Capture the cell that displays the provided text and extract its (X, Y) central coordinate. 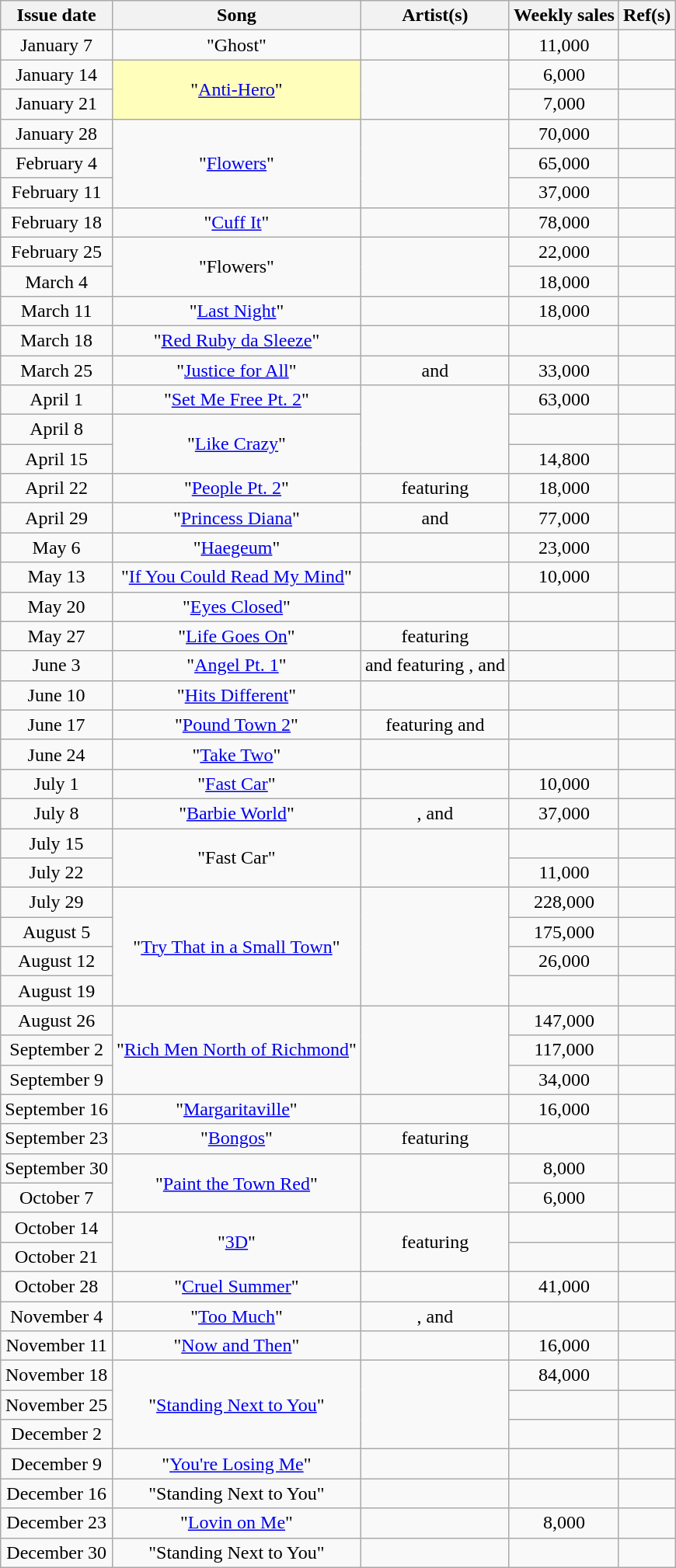
33,000 (564, 370)
March 25 (57, 370)
"Cruel Summer" (236, 1286)
"3D" (236, 1242)
228,000 (564, 902)
117,000 (564, 1050)
October 21 (57, 1257)
175,000 (564, 932)
"You're Losing Me" (236, 1464)
84,000 (564, 1375)
63,000 (564, 400)
Weekly sales (564, 16)
September 30 (57, 1168)
"People Pt. 2" (236, 488)
February 11 (57, 193)
May 6 (57, 548)
June 10 (57, 695)
October 28 (57, 1286)
"Last Night" (236, 311)
March 4 (57, 281)
"Like Crazy" (236, 444)
December 16 (57, 1493)
77,000 (564, 518)
June 24 (57, 754)
"Ghost" (236, 45)
February 25 (57, 252)
"Try That in a Small Town" (236, 947)
"Cuff It" (236, 222)
"Lovin on Me" (236, 1523)
March 11 (57, 311)
Song (236, 16)
26,000 (564, 961)
"Take Two" (236, 754)
September 9 (57, 1080)
78,000 (564, 222)
"Now and Then" (236, 1346)
June 17 (57, 725)
"Justice for All" (236, 370)
"Princess Diana" (236, 518)
"Haegeum" (236, 548)
"Angel Pt. 1" (236, 666)
December 30 (57, 1552)
June 3 (57, 666)
April 15 (57, 459)
December 2 (57, 1434)
"Red Ruby da Sleeze" (236, 340)
April 29 (57, 518)
September 16 (57, 1109)
August 19 (57, 991)
April 1 (57, 400)
65,000 (564, 163)
147,000 (564, 1020)
14,800 (564, 459)
January 21 (57, 104)
November 11 (57, 1346)
23,000 (564, 548)
November 18 (57, 1375)
July 1 (57, 784)
41,000 (564, 1286)
May 27 (57, 636)
September 23 (57, 1139)
34,000 (564, 1080)
December 23 (57, 1523)
August 26 (57, 1020)
"Anti-Hero" (236, 89)
February 4 (57, 163)
December 9 (57, 1464)
April 22 (57, 488)
"Margaritaville" (236, 1109)
"Pound Town 2" (236, 725)
"If You Could Read My Mind" (236, 577)
February 18 (57, 222)
April 8 (57, 429)
70,000 (564, 134)
May 13 (57, 577)
Issue date (57, 16)
January 14 (57, 75)
January 7 (57, 45)
July 8 (57, 813)
"Eyes Closed" (236, 607)
July 22 (57, 873)
"Barbie World" (236, 813)
7,000 (564, 104)
Artist(s) (435, 16)
October 14 (57, 1227)
and featuring , and (435, 666)
"Paint the Town Red" (236, 1183)
May 20 (57, 607)
July 15 (57, 843)
October 7 (57, 1198)
"Life Goes On" (236, 636)
"Hits Different" (236, 695)
"Too Much" (236, 1316)
September 2 (57, 1050)
January 28 (57, 134)
August 5 (57, 932)
22,000 (564, 252)
"Set Me Free Pt. 2" (236, 400)
August 12 (57, 961)
July 29 (57, 902)
March 18 (57, 340)
November 25 (57, 1405)
November 4 (57, 1316)
"Bongos" (236, 1139)
"Rich Men North of Richmond" (236, 1050)
featuring and (435, 725)
Ref(s) (646, 16)
